Find where the given text appears and provide that cell's center as [x, y] coordinate. 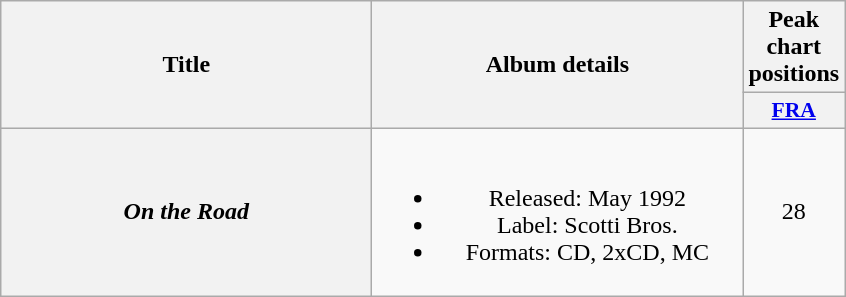
On the Road [186, 212]
28 [794, 212]
Title [186, 65]
Released: May 1992Label: Scotti Bros.Formats: CD, 2xCD, MC [558, 212]
Peak chart positions [794, 47]
Album details [558, 65]
FRA [794, 111]
